From the cell containing the given text, extract its center point as [x, y] coordinate. 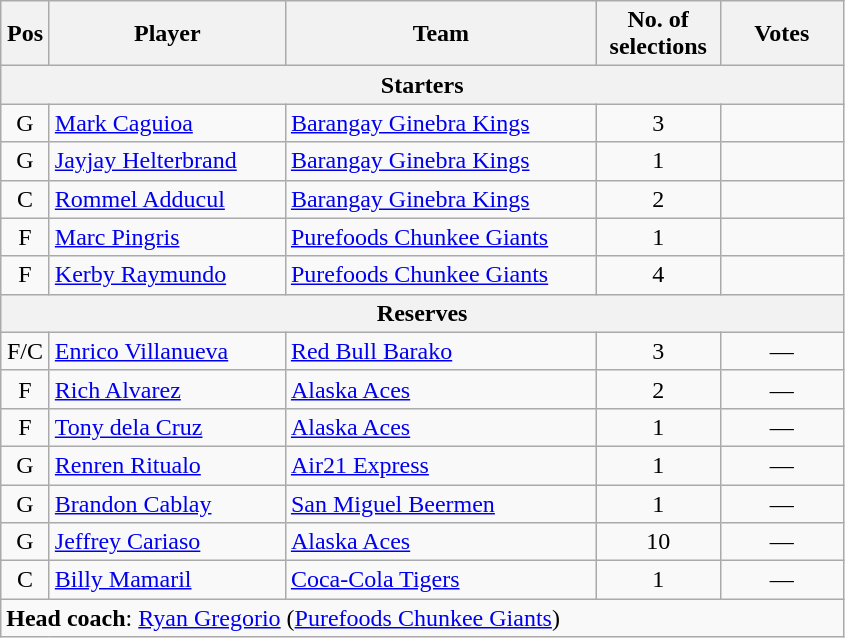
Jayjay Helterbrand [167, 161]
Kerby Raymundo [167, 275]
Renren Ritualo [167, 465]
10 [658, 542]
Billy Mamaril [167, 580]
Rommel Adducul [167, 199]
San Miguel Beermen [440, 503]
Pos [26, 34]
Rich Alvarez [167, 389]
Air21 Express [440, 465]
Marc Pingris [167, 237]
Mark Caguioa [167, 123]
Brandon Cablay [167, 503]
Head coach: Ryan Gregorio (Purefoods Chunkee Giants) [422, 618]
Tony dela Cruz [167, 427]
Coca-Cola Tigers [440, 580]
F/C [26, 351]
Red Bull Barako [440, 351]
4 [658, 275]
Votes [782, 34]
No. of selections [658, 34]
Enrico Villanueva [167, 351]
Reserves [422, 313]
Starters [422, 85]
Team [440, 34]
Player [167, 34]
Jeffrey Cariaso [167, 542]
